For the text-containing cell, return its midpoint in (x, y) coordinate format. 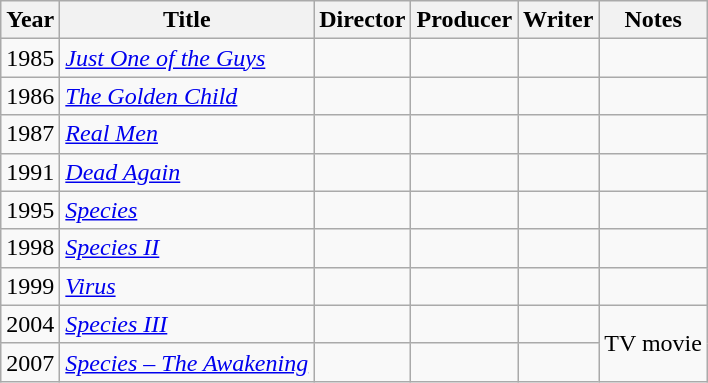
Writer (558, 20)
Producer (464, 20)
Species – The Awakening (187, 362)
1991 (30, 172)
Real Men (187, 134)
1986 (30, 96)
Director (362, 20)
Just One of the Guys (187, 58)
The Golden Child (187, 96)
2004 (30, 324)
Species (187, 210)
1998 (30, 248)
1999 (30, 286)
Year (30, 20)
Species II (187, 248)
1987 (30, 134)
Virus (187, 286)
Dead Again (187, 172)
1985 (30, 58)
1995 (30, 210)
TV movie (654, 343)
2007 (30, 362)
Title (187, 20)
Notes (654, 20)
Species III (187, 324)
